Determine the [X, Y] coordinate at the center of the cell enclosing the given text.  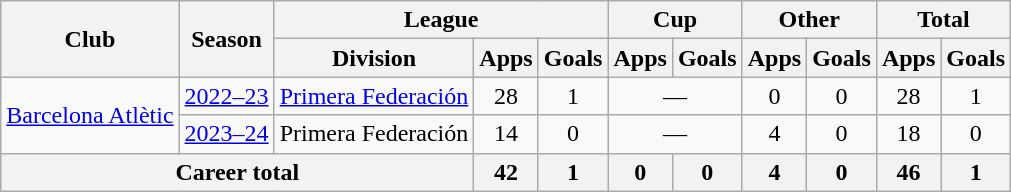
14 [506, 134]
Barcelona Atlètic [90, 115]
Cup [675, 20]
League [441, 20]
42 [506, 172]
2022–23 [226, 96]
Season [226, 39]
Career total [238, 172]
46 [908, 172]
2023–24 [226, 134]
Total [943, 20]
Club [90, 39]
Division [374, 58]
Other [809, 20]
18 [908, 134]
